Pinpoint the cell where the given text exists, returning its (X, Y) midpoint coordinate. 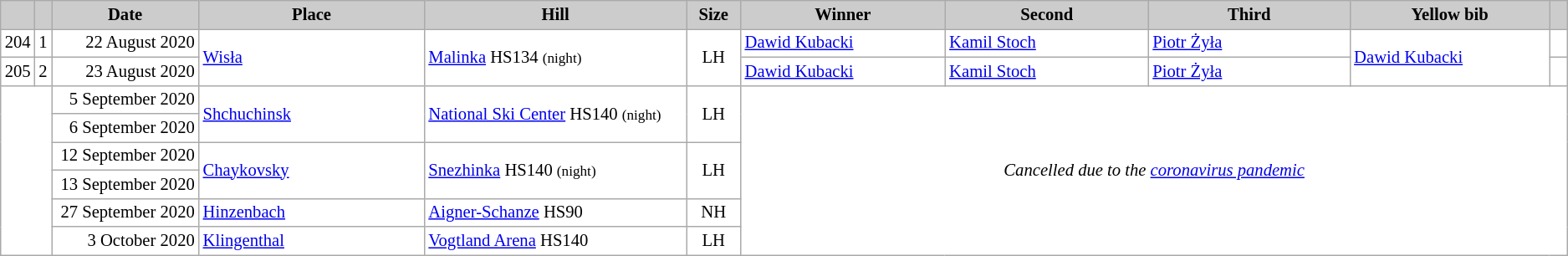
Place (312, 14)
204 (18, 43)
1 (43, 43)
2 (43, 71)
Second (1047, 14)
Chaykovsky (312, 170)
205 (18, 71)
Cancelled due to the coronavirus pandemic (1154, 170)
Winner (843, 14)
23 August 2020 (125, 71)
Shchuchinsk (312, 114)
Yellow bib (1450, 14)
Malinka HS134 (night) (555, 57)
Hill (555, 14)
Date (125, 14)
National Ski Center HS140 (night) (555, 114)
22 August 2020 (125, 43)
27 September 2020 (125, 212)
Size (714, 14)
Vogtland Arena HS140 (555, 240)
5 September 2020 (125, 100)
Third (1249, 14)
Klingenthal (312, 240)
12 September 2020 (125, 156)
6 September 2020 (125, 128)
3 October 2020 (125, 240)
Aigner-Schanze HS90 (555, 212)
13 September 2020 (125, 184)
Hinzenbach (312, 212)
NH (714, 212)
Wisła (312, 57)
Snezhinka HS140 (night) (555, 170)
